Detect which cell encompasses the target text, then output its (x, y) center coordinate. 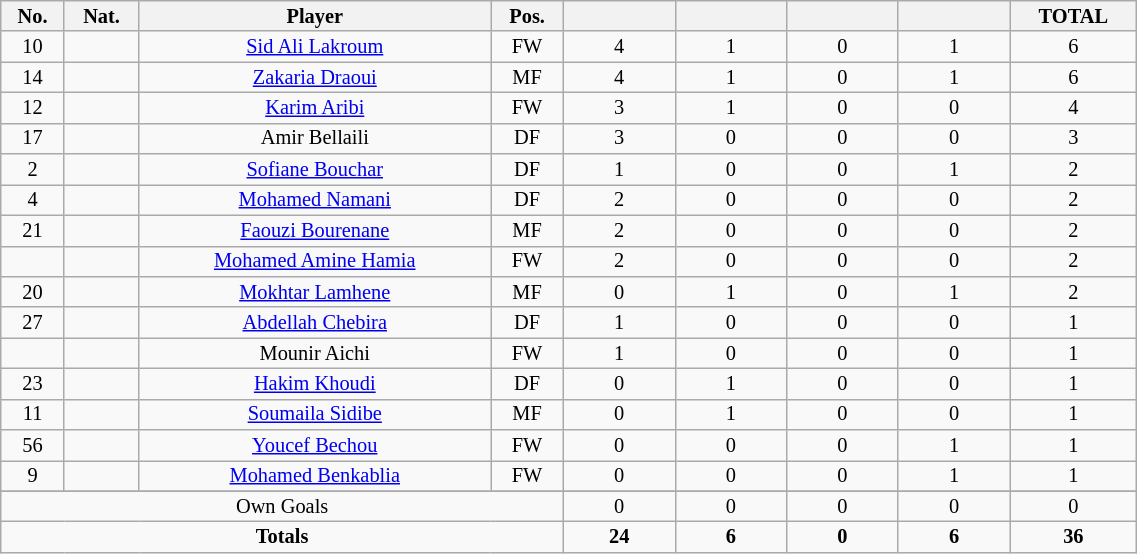
Nat. (101, 16)
Amir Bellaili (315, 138)
Sofiane Bouchar (315, 170)
12 (33, 108)
Karim Aribi (315, 108)
20 (33, 292)
Mohamed Namani (315, 200)
27 (33, 322)
Player (315, 16)
Mohamed Benkablia (315, 476)
Mounir Aichi (315, 354)
9 (33, 476)
23 (33, 384)
Youcef Bechou (315, 446)
Own Goals (282, 506)
36 (1074, 538)
Abdellah Chebira (315, 322)
Hakim Khoudi (315, 384)
Zakaria Draoui (315, 78)
Sid Ali Lakroum (315, 46)
TOTAL (1074, 16)
56 (33, 446)
14 (33, 78)
Totals (282, 538)
Soumaila Sidibe (315, 414)
21 (33, 230)
24 (619, 538)
Faouzi Bourenane (315, 230)
17 (33, 138)
No. (33, 16)
Mokhtar Lamhene (315, 292)
11 (33, 414)
10 (33, 46)
Mohamed Amine Hamia (315, 262)
Pos. (528, 16)
